From the cell containing the given text, extract its center point as [X, Y] coordinate. 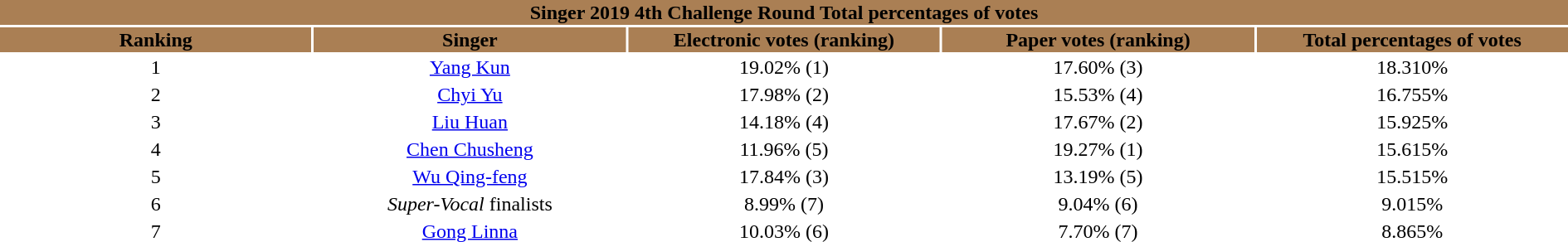
6 [156, 204]
9.04% (6) [1098, 204]
5 [156, 177]
3 [156, 122]
Paper votes (ranking) [1098, 40]
13.19% (5) [1098, 177]
Singer [470, 40]
11.96% (5) [784, 149]
Super-Vocal finalists [470, 204]
17.98% (2) [784, 94]
15.925% [1412, 122]
Yang Kun [470, 67]
Ranking [156, 40]
15.615% [1412, 149]
15.53% (4) [1098, 94]
9.015% [1412, 204]
17.84% (3) [784, 177]
Singer 2019 4th Challenge Round Total percentages of votes [784, 12]
16.755% [1412, 94]
Electronic votes (ranking) [784, 40]
Liu Huan [470, 122]
4 [156, 149]
Chen Chusheng [470, 149]
17.67% (2) [1098, 122]
Chyi Yu [470, 94]
1 [156, 67]
Total percentages of votes [1412, 40]
19.02% (1) [784, 67]
17.60% (3) [1098, 67]
14.18% (4) [784, 122]
8.99% (7) [784, 204]
Wu Qing-feng [470, 177]
19.27% (1) [1098, 149]
18.310% [1412, 67]
15.515% [1412, 177]
2 [156, 94]
